Capture the cell that displays the provided text and extract its [X, Y] central coordinate. 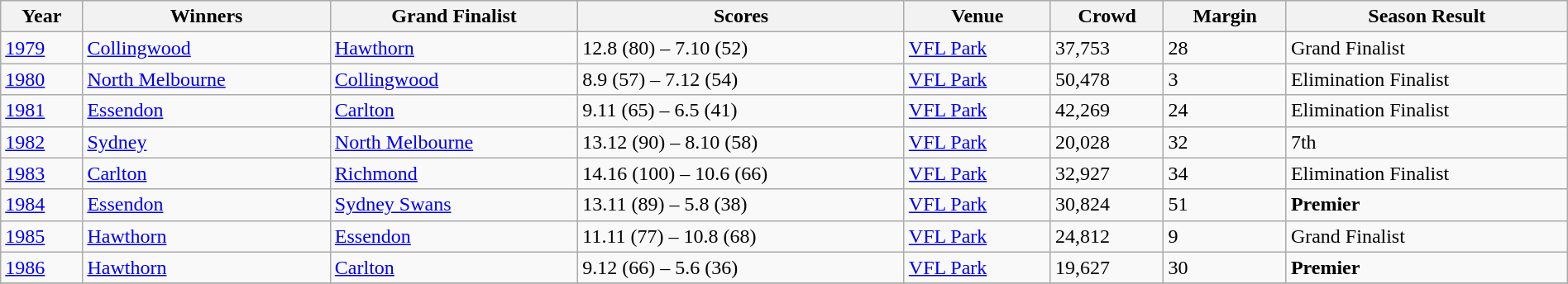
34 [1225, 173]
30 [1225, 267]
1981 [41, 111]
20,028 [1107, 142]
Sydney [207, 142]
7th [1427, 142]
32,927 [1107, 173]
42,269 [1107, 111]
9.11 (65) – 6.5 (41) [741, 111]
Richmond [453, 173]
13.11 (89) – 5.8 (38) [741, 205]
30,824 [1107, 205]
Season Result [1427, 17]
1982 [41, 142]
1984 [41, 205]
14.16 (100) – 10.6 (66) [741, 173]
19,627 [1107, 267]
9 [1225, 236]
9.12 (66) – 5.6 (36) [741, 267]
24 [1225, 111]
3 [1225, 79]
28 [1225, 48]
1985 [41, 236]
37,753 [1107, 48]
51 [1225, 205]
1986 [41, 267]
1979 [41, 48]
Crowd [1107, 17]
13.12 (90) – 8.10 (58) [741, 142]
24,812 [1107, 236]
1980 [41, 79]
12.8 (80) – 7.10 (52) [741, 48]
Scores [741, 17]
11.11 (77) – 10.8 (68) [741, 236]
1983 [41, 173]
32 [1225, 142]
8.9 (57) – 7.12 (54) [741, 79]
Sydney Swans [453, 205]
Year [41, 17]
50,478 [1107, 79]
Margin [1225, 17]
Venue [978, 17]
Winners [207, 17]
